Scan for the cell matching the given text and deliver its (x, y) coordinate at center. 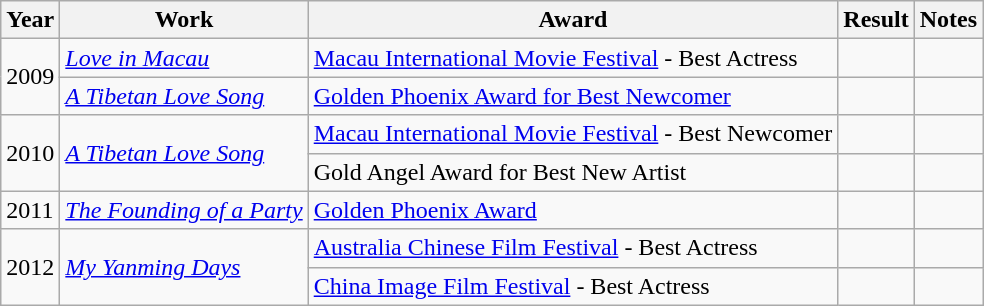
Macau International Movie Festival - Best Actress (573, 58)
The Founding of a Party (184, 210)
Golden Phoenix Award (573, 210)
2009 (30, 77)
2012 (30, 267)
Result (876, 20)
Australia Chinese Film Festival - Best Actress (573, 248)
Love in Macau (184, 58)
2010 (30, 153)
2011 (30, 210)
My Yanming Days (184, 267)
Notes (948, 20)
Golden Phoenix Award for Best Newcomer (573, 96)
Work (184, 20)
Award (573, 20)
China Image Film Festival - Best Actress (573, 286)
Gold Angel Award for Best New Artist (573, 172)
Year (30, 20)
Macau International Movie Festival - Best Newcomer (573, 134)
